Search for the cell housing the specified text and yield its (X, Y) center coordinate. 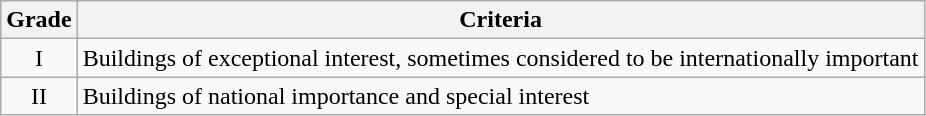
I (39, 58)
Buildings of exceptional interest, sometimes considered to be internationally important (500, 58)
Buildings of national importance and special interest (500, 96)
Grade (39, 20)
Criteria (500, 20)
II (39, 96)
